Return the (X, Y) coordinate for the center point of the cell that contains the specified text.  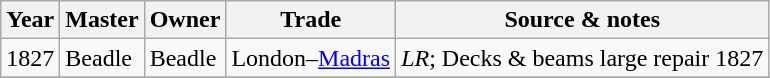
LR; Decks & beams large repair 1827 (582, 58)
Year (30, 20)
Master (102, 20)
Owner (185, 20)
Trade (311, 20)
London–Madras (311, 58)
Source & notes (582, 20)
1827 (30, 58)
